Determine the (x, y) coordinate at the center of the cell enclosing the given text.  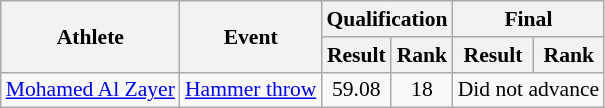
Did not advance (529, 90)
Qualification (386, 19)
Mohamed Al Zayer (90, 90)
Final (529, 19)
18 (422, 90)
Event (250, 36)
Hammer throw (250, 90)
Athlete (90, 36)
59.08 (356, 90)
